Scan for the cell matching the given text and deliver its (X, Y) coordinate at center. 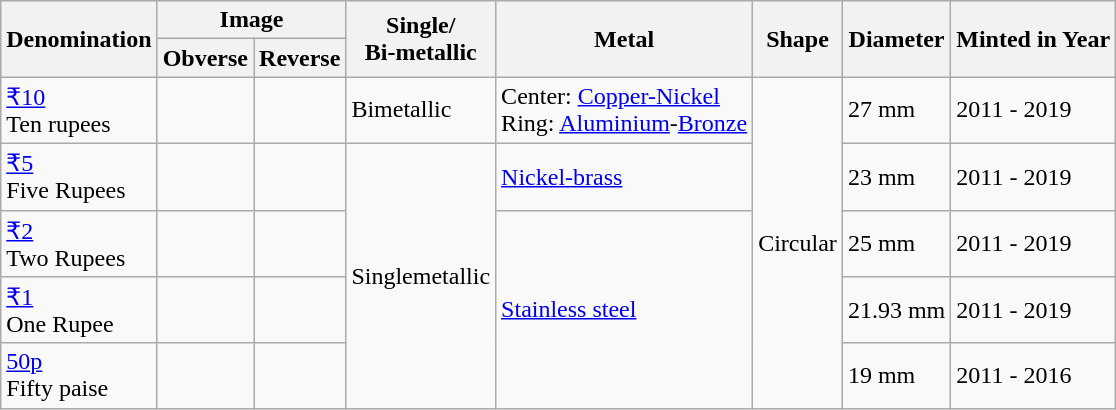
Center: Copper-NickelRing: Aluminium-Bronze (624, 110)
23 mm (896, 176)
₹2Two Rupees (79, 244)
21.93 mm (896, 310)
27 mm (896, 110)
₹5Five Rupees (79, 176)
₹1One Rupee (79, 310)
₹10Ten rupees (79, 110)
Circular (798, 242)
Image (252, 20)
50pFifty paise (79, 376)
2011 - 2016 (1034, 376)
Reverse (300, 58)
Denomination (79, 39)
Diameter (896, 39)
Obverse (205, 58)
Stainless steel (624, 309)
25 mm (896, 244)
Singlemetallic (421, 276)
Minted in Year (1034, 39)
Bimetallic (421, 110)
Shape (798, 39)
Nickel-brass (624, 176)
Metal (624, 39)
19 mm (896, 376)
Single/Bi-metallic (421, 39)
